Locate the cell with the specified text and output its (X, Y) center coordinate. 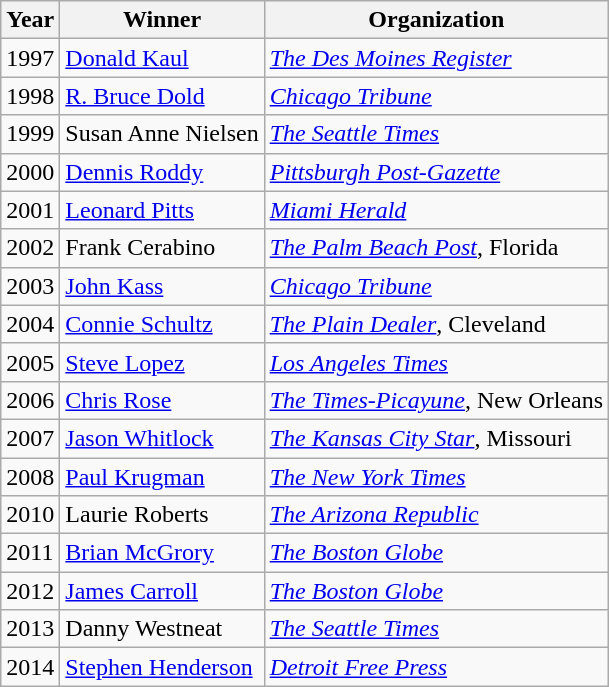
1998 (30, 96)
Laurie Roberts (162, 515)
Susan Anne Nielsen (162, 134)
Miami Herald (436, 210)
Frank Cerabino (162, 248)
2007 (30, 438)
The Times-Picayune, New Orleans (436, 400)
Detroit Free Press (436, 667)
2005 (30, 362)
Dennis Roddy (162, 172)
Pittsburgh Post-Gazette (436, 172)
Brian McGrory (162, 553)
Stephen Henderson (162, 667)
2012 (30, 591)
The Des Moines Register (436, 58)
Steve Lopez (162, 362)
Leonard Pitts (162, 210)
The Plain Dealer, Cleveland (436, 324)
Donald Kaul (162, 58)
2006 (30, 400)
2013 (30, 629)
2002 (30, 248)
2014 (30, 667)
Connie Schultz (162, 324)
2010 (30, 515)
1999 (30, 134)
Organization (436, 20)
R. Bruce Dold (162, 96)
Year (30, 20)
Chris Rose (162, 400)
2008 (30, 477)
2000 (30, 172)
Jason Whitlock (162, 438)
2001 (30, 210)
2003 (30, 286)
The Kansas City Star, Missouri (436, 438)
John Kass (162, 286)
The New York Times (436, 477)
2004 (30, 324)
Winner (162, 20)
The Arizona Republic (436, 515)
2011 (30, 553)
James Carroll (162, 591)
Paul Krugman (162, 477)
1997 (30, 58)
Los Angeles Times (436, 362)
The Palm Beach Post, Florida (436, 248)
Danny Westneat (162, 629)
